Detect which cell encompasses the target text, then output its [x, y] center coordinate. 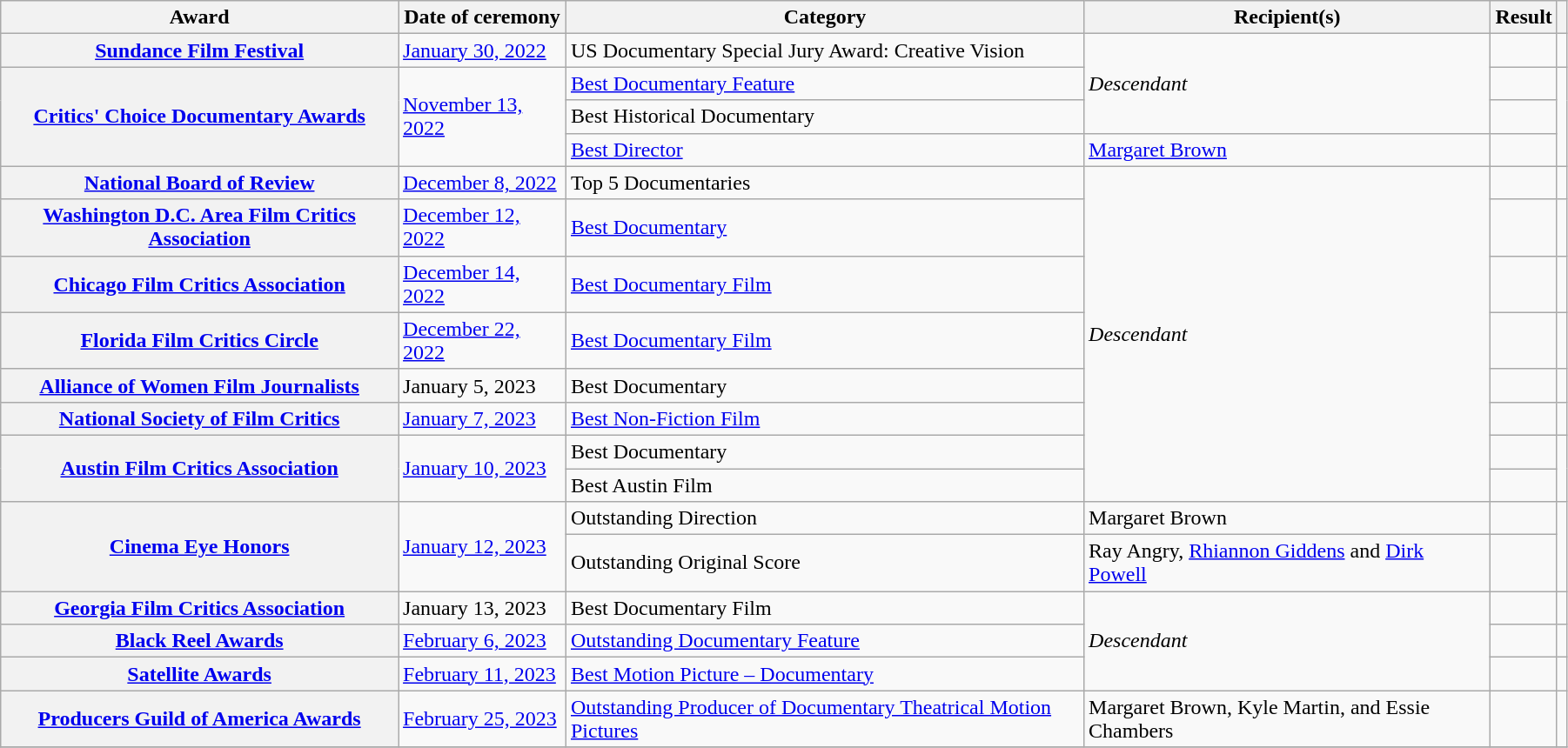
Outstanding Producer of Documentary Theatrical Motion Pictures [825, 718]
Cinema Eye Honors [200, 546]
Austin Film Critics Association [200, 468]
Ray Angry, Rhiannon Giddens and Dirk Powell [1288, 564]
Sundance Film Festival [200, 50]
January 30, 2022 [482, 50]
Best Documentary Feature [825, 83]
Best Austin Film [825, 484]
Georgia Film Critics Association [200, 608]
Best Motion Picture – Documentary [825, 674]
January 5, 2023 [482, 385]
December 22, 2022 [482, 341]
Alliance of Women Film Journalists [200, 385]
Category [825, 17]
Best Non-Fiction Film [825, 418]
Award [200, 17]
US Documentary Special Jury Award: Creative Vision [825, 50]
Top 5 Documentaries [825, 183]
November 13, 2022 [482, 117]
Washington D.C. Area Film Critics Association [200, 228]
Outstanding Original Score [825, 564]
Margaret Brown, Kyle Martin, and Essie Chambers [1288, 718]
Outstanding Direction [825, 518]
Best Director [825, 150]
January 12, 2023 [482, 546]
February 25, 2023 [482, 718]
Satellite Awards [200, 674]
Recipient(s) [1288, 17]
February 11, 2023 [482, 674]
Result [1524, 17]
Chicago Film Critics Association [200, 284]
Producers Guild of America Awards [200, 718]
January 13, 2023 [482, 608]
December 14, 2022 [482, 284]
Critics' Choice Documentary Awards [200, 117]
Date of ceremony [482, 17]
January 10, 2023 [482, 468]
Florida Film Critics Circle [200, 341]
December 8, 2022 [482, 183]
February 6, 2023 [482, 641]
Best Historical Documentary [825, 117]
National Society of Film Critics [200, 418]
Black Reel Awards [200, 641]
December 12, 2022 [482, 228]
Outstanding Documentary Feature [825, 641]
January 7, 2023 [482, 418]
National Board of Review [200, 183]
